Return the [x, y] coordinate for the center point of the cell that contains the specified text.  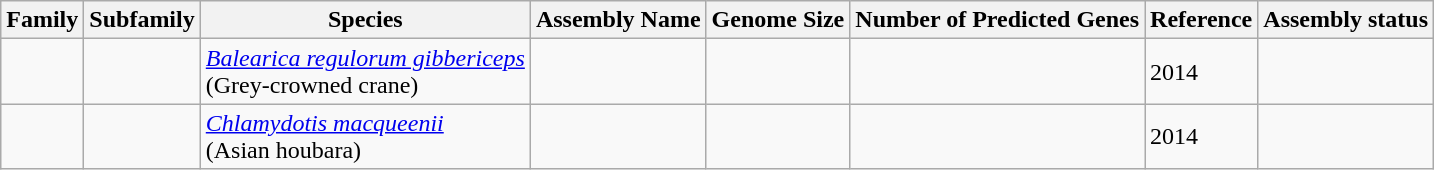
Assembly Name [618, 20]
Assembly status [1346, 20]
Genome Size [778, 20]
Family [42, 20]
Balearica regulorum gibbericeps(Grey-crowned crane) [365, 72]
Subfamily [142, 20]
Number of Predicted Genes [998, 20]
Reference [1202, 20]
Chlamydotis macqueenii(Asian houbara) [365, 136]
Species [365, 20]
